Capture the cell that displays the provided text and extract its [x, y] central coordinate. 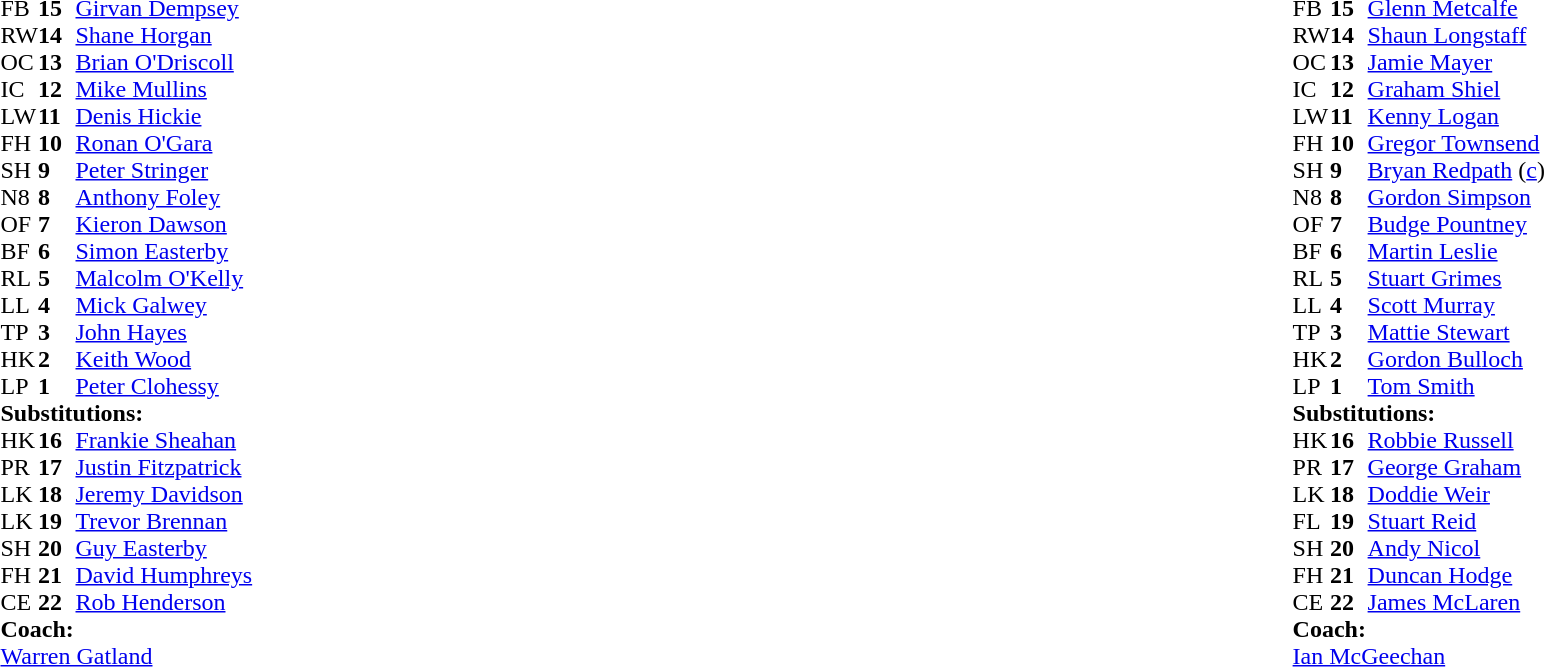
Keith Wood [164, 360]
Rob Henderson [164, 602]
Mick Galwey [164, 306]
Brian O'Driscoll [164, 62]
Jeremy Davidson [164, 494]
FL [1312, 522]
Malcolm O'Kelly [164, 278]
Denis Hickie [164, 116]
David Humphreys [164, 576]
Simon Easterby [164, 252]
Coach: [126, 630]
Ronan O'Gara [164, 144]
Frankie Sheahan [164, 440]
Guy Easterby [164, 548]
Kieron Dawson [164, 224]
Mike Mullins [164, 90]
John Hayes [164, 332]
Peter Stringer [164, 170]
Trevor Brennan [164, 522]
Substitutions: [126, 414]
Anthony Foley [164, 198]
Justin Fitzpatrick [164, 468]
Peter Clohessy [164, 386]
Shane Horgan [164, 36]
